Determine the (X, Y) coordinate at the center of the cell enclosing the given text.  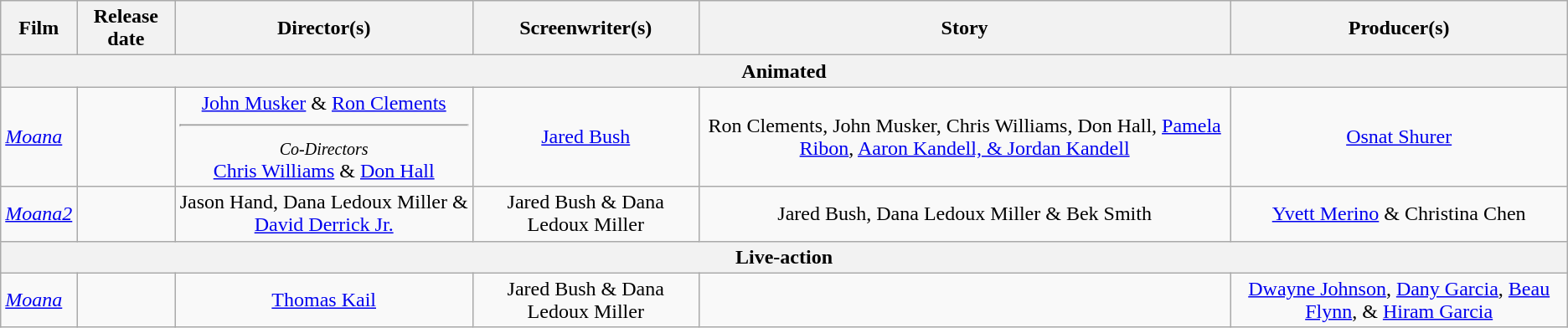
Producer(s) (1399, 28)
Screenwriter(s) (585, 28)
Thomas Kail (323, 300)
Moana2 (39, 214)
Yvett Merino & Christina Chen (1399, 214)
Director(s) (323, 28)
Jason Hand, Dana Ledoux Miller & David Derrick Jr. (323, 214)
Release date (126, 28)
John Musker & Ron ClementsCo-DirectorsChris Williams & Don Hall (323, 137)
Ron Clements, John Musker, Chris Williams, Don Hall, Pamela Ribon, Aaron Kandell, & Jordan Kandell (965, 137)
Jared Bush (585, 137)
Film (39, 28)
Osnat Shurer (1399, 137)
Live-action (784, 257)
Dwayne Johnson, Dany Garcia, Beau Flynn, & Hiram Garcia (1399, 300)
Animated (784, 71)
Story (965, 28)
Jared Bush, Dana Ledoux Miller & Bek Smith (965, 214)
